Determine the [X, Y] coordinate at the center of the cell enclosing the given text.  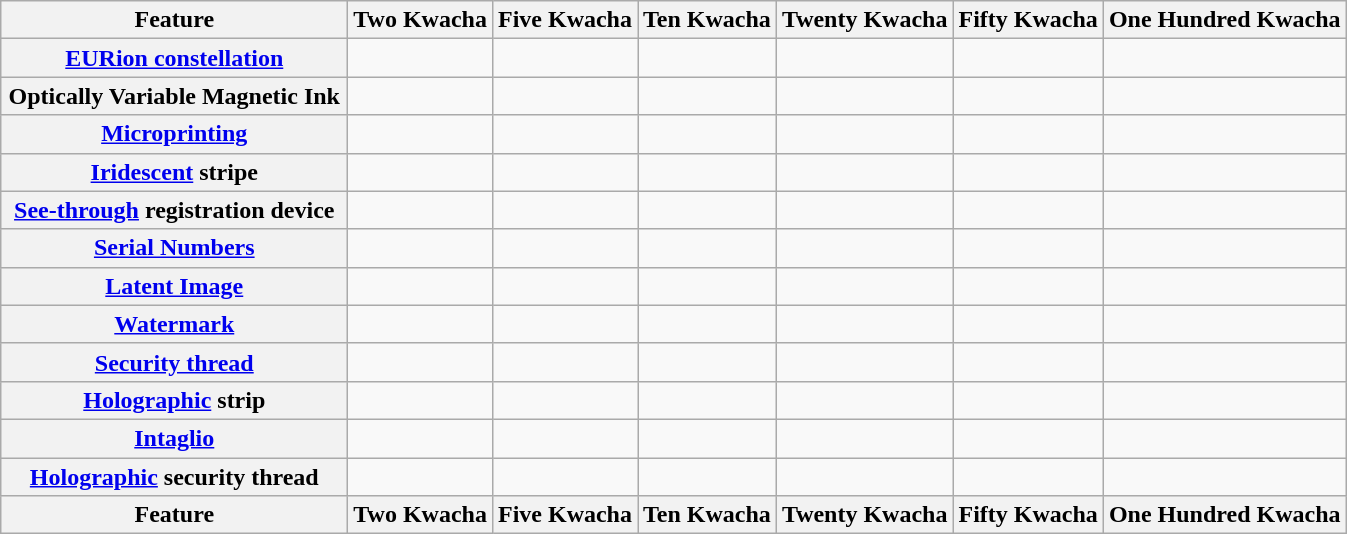
See-through registration device [174, 210]
Intaglio [174, 438]
Microprinting [174, 134]
Watermark [174, 324]
EURion constellation [174, 58]
Iridescent stripe [174, 172]
Holographic strip [174, 400]
Optically Variable Magnetic Ink [174, 96]
Security thread [174, 362]
Latent Image [174, 286]
Serial Numbers [174, 248]
Holographic security thread [174, 477]
